Locate the cell with the specified text and output its (X, Y) center coordinate. 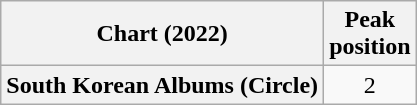
South Korean Albums (Circle) (162, 85)
Chart (2022) (162, 34)
2 (370, 85)
Peakposition (370, 34)
